Locate the cell with the specified text and output its [X, Y] center coordinate. 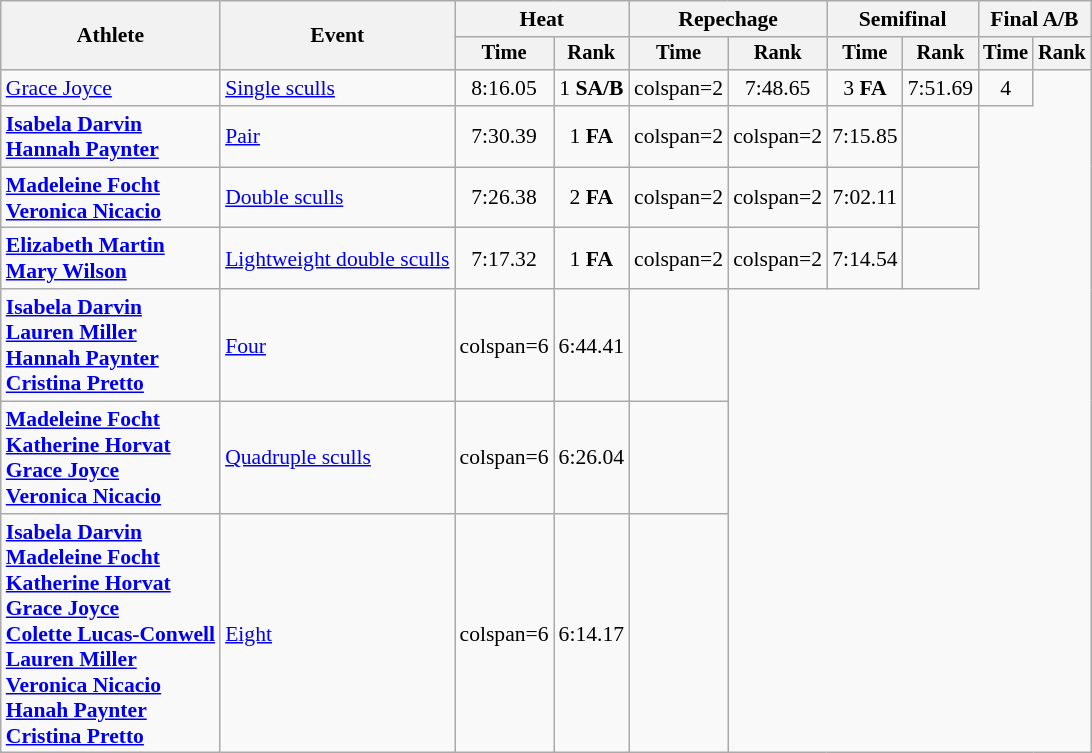
3 FA [864, 88]
Repechage [728, 19]
7:51.69 [940, 88]
Athlete [110, 36]
Pair [337, 136]
Lightweight double sculls [337, 258]
Single sculls [337, 88]
7:15.85 [864, 136]
Grace Joyce [110, 88]
6:26.04 [592, 458]
7:30.39 [504, 136]
1 SA/B [592, 88]
Final A/B [1034, 19]
Heat [542, 19]
7:26.38 [504, 198]
Isabela DarvinHannah Paynter [110, 136]
Semifinal [902, 19]
7:14.54 [864, 258]
Elizabeth MartinMary Wilson [110, 258]
6:44.41 [592, 345]
Double sculls [337, 198]
7:02.11 [864, 198]
8:16.05 [504, 88]
Isabela DarvinLauren MillerHannah PaynterCristina Pretto [110, 345]
7:17.32 [504, 258]
Four [337, 345]
Madeleine FochtKatherine HorvatGrace JoyceVeronica Nicacio [110, 458]
4 [1006, 88]
7:48.65 [778, 88]
Event [337, 36]
Quadruple sculls [337, 458]
Madeleine FochtVeronica Nicacio [110, 198]
2 FA [592, 198]
